Capture the cell that displays the provided text and extract its [X, Y] central coordinate. 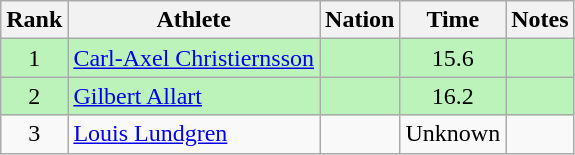
Time [453, 20]
Notes [540, 20]
16.2 [453, 96]
Athlete [194, 20]
3 [34, 134]
Carl-Axel Christiernsson [194, 58]
Nation [360, 20]
Gilbert Allart [194, 96]
2 [34, 96]
Louis Lundgren [194, 134]
Unknown [453, 134]
1 [34, 58]
Rank [34, 20]
15.6 [453, 58]
